Pinpoint the cell where the given text exists, returning its (X, Y) midpoint coordinate. 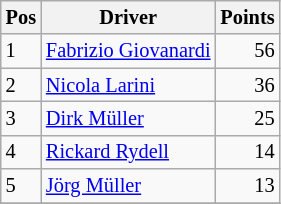
Fabrizio Giovanardi (128, 51)
25 (247, 118)
Jörg Müller (128, 186)
14 (247, 152)
4 (21, 152)
3 (21, 118)
56 (247, 51)
Dirk Müller (128, 118)
1 (21, 51)
Rickard Rydell (128, 152)
13 (247, 186)
5 (21, 186)
Pos (21, 17)
36 (247, 85)
2 (21, 85)
Points (247, 17)
Driver (128, 17)
Nicola Larini (128, 85)
